Pinpoint the cell where the given text exists, returning its (x, y) midpoint coordinate. 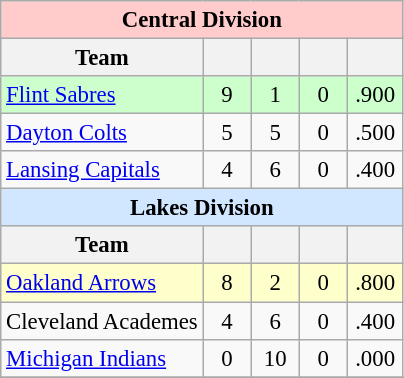
10 (275, 358)
Central Division (202, 20)
.500 (375, 133)
Flint Sabres (102, 95)
Michigan Indians (102, 358)
Lansing Capitals (102, 170)
1 (275, 95)
2 (275, 283)
8 (227, 283)
.000 (375, 358)
.800 (375, 283)
Cleveland Academes (102, 321)
.900 (375, 95)
Oakland Arrows (102, 283)
9 (227, 95)
Dayton Colts (102, 133)
Lakes Division (202, 208)
